Provide the (x, y) coordinate of the cell's center where the given text is located.  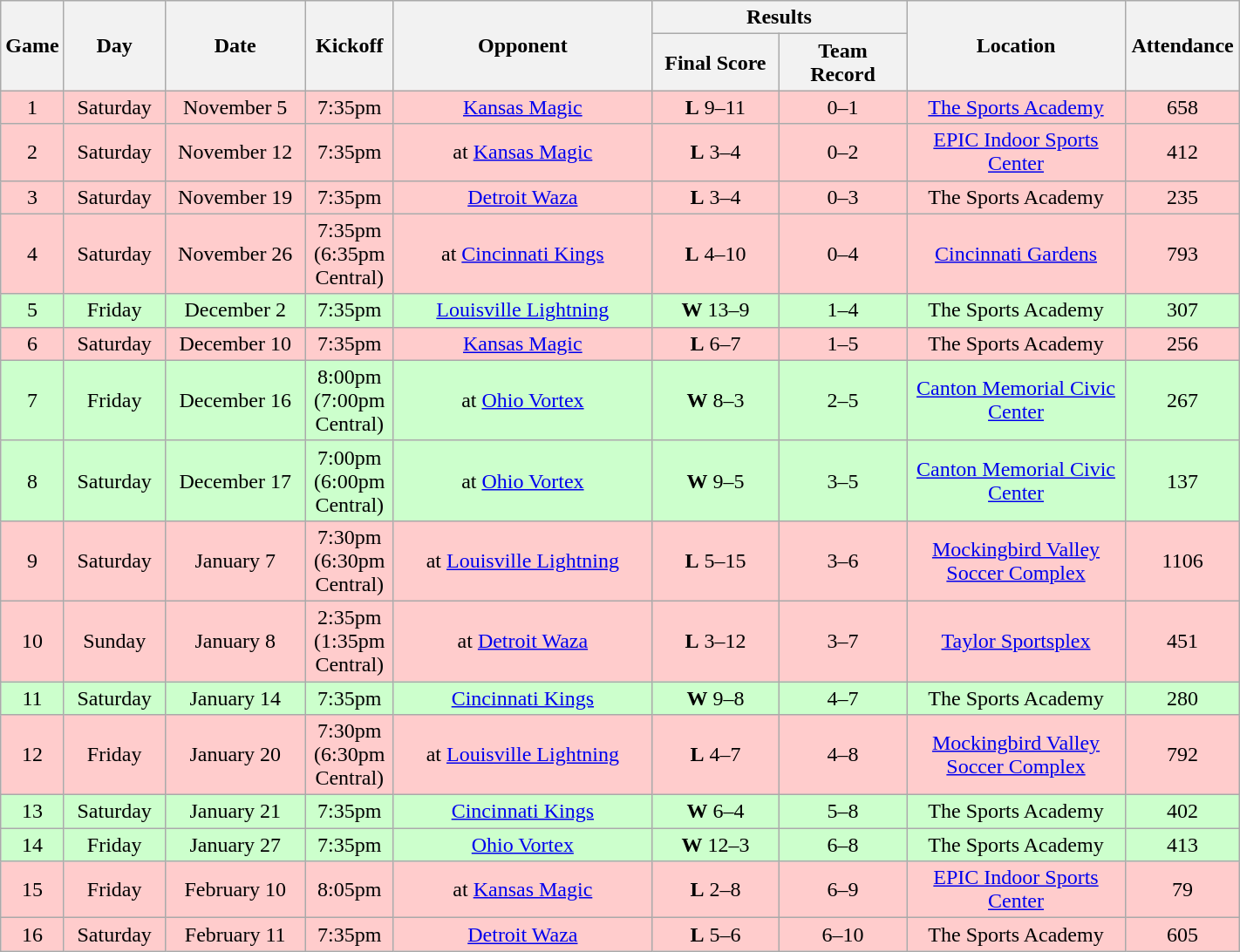
267 (1182, 400)
November 19 (235, 197)
412 (1182, 152)
9 (32, 561)
L 4–7 (715, 755)
L 9–11 (715, 107)
0–4 (842, 254)
0–3 (842, 197)
0–1 (842, 107)
L 2–8 (715, 889)
W 13–9 (715, 310)
Game (32, 45)
451 (1182, 641)
1–4 (842, 310)
Day (114, 45)
December 16 (235, 400)
6–9 (842, 889)
Kickoff (349, 45)
W 8–3 (715, 400)
November 26 (235, 254)
12 (32, 755)
January 14 (235, 698)
280 (1182, 698)
2:35pm(1:35pm Central) (349, 641)
10 (32, 641)
8:05pm (349, 889)
793 (1182, 254)
January 8 (235, 641)
7:00pm(6:00pm Central) (349, 480)
January 21 (235, 812)
January 20 (235, 755)
at Detroit Waza (522, 641)
11 (32, 698)
4–8 (842, 755)
4–7 (842, 698)
1–5 (842, 343)
Taylor Sportsplex (1017, 641)
L 4–10 (715, 254)
W 12–3 (715, 845)
307 (1182, 310)
Results (779, 17)
L 6–7 (715, 343)
5 (32, 310)
L 5–6 (715, 935)
November 5 (235, 107)
2–5 (842, 400)
Louisville Lightning (522, 310)
February 10 (235, 889)
14 (32, 845)
Team Record (842, 63)
413 (1182, 845)
January 27 (235, 845)
16 (32, 935)
Attendance (1182, 45)
7:35pm(6:35pm Central) (349, 254)
Ohio Vortex (522, 845)
3–7 (842, 641)
8:00pm(7:00pm Central) (349, 400)
November 12 (235, 152)
7 (32, 400)
402 (1182, 812)
15 (32, 889)
W 6–4 (715, 812)
W 9–5 (715, 480)
December 2 (235, 310)
at Cincinnati Kings (522, 254)
6 (32, 343)
December 10 (235, 343)
W 9–8 (715, 698)
1 (32, 107)
235 (1182, 197)
658 (1182, 107)
8 (32, 480)
13 (32, 812)
Sunday (114, 641)
79 (1182, 889)
February 11 (235, 935)
0–2 (842, 152)
3–5 (842, 480)
L 3–12 (715, 641)
6–8 (842, 845)
4 (32, 254)
L 5–15 (715, 561)
792 (1182, 755)
Final Score (715, 63)
Cincinnati Gardens (1017, 254)
3 (32, 197)
6–10 (842, 935)
3–6 (842, 561)
137 (1182, 480)
1106 (1182, 561)
Opponent (522, 45)
Location (1017, 45)
5–8 (842, 812)
January 7 (235, 561)
Date (235, 45)
256 (1182, 343)
2 (32, 152)
605 (1182, 935)
December 17 (235, 480)
